Provide the (x, y) coordinate of the cell's center where the given text is located.  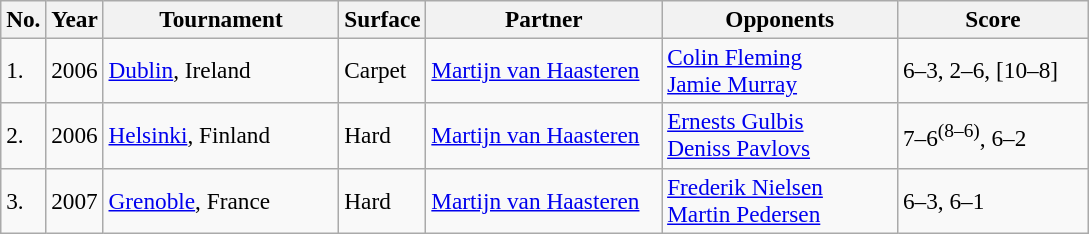
Opponents (780, 19)
Surface (382, 19)
Partner (544, 19)
Dublin, Ireland (221, 70)
Ernests Gulbis Deniss Pavlovs (780, 136)
No. (24, 19)
3. (24, 200)
Grenoble, France (221, 200)
Year (74, 19)
Score (994, 19)
6–3, 2–6, [10–8] (994, 70)
Tournament (221, 19)
6–3, 6–1 (994, 200)
2007 (74, 200)
Helsinki, Finland (221, 136)
1. (24, 70)
7–6(8–6), 6–2 (994, 136)
Frederik Nielsen Martin Pedersen (780, 200)
2. (24, 136)
Carpet (382, 70)
Colin Fleming Jamie Murray (780, 70)
